Identify which cell holds the provided text, then report its [x, y] central coordinate. 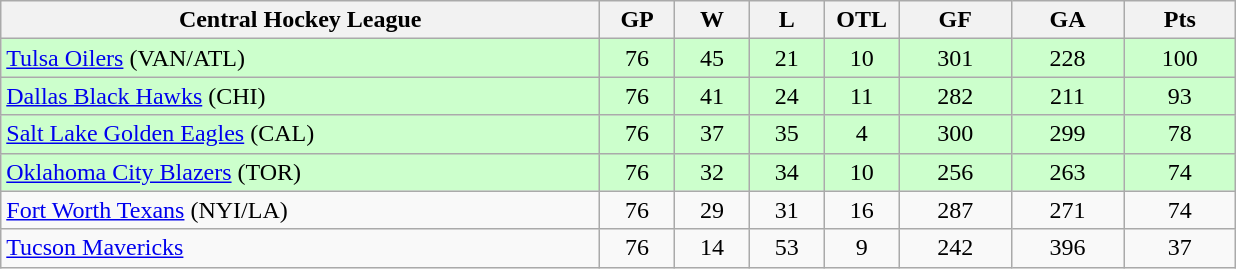
35 [786, 134]
271 [1067, 210]
301 [955, 58]
21 [786, 58]
Salt Lake Golden Eagles (CAL) [300, 134]
228 [1067, 58]
45 [712, 58]
100 [1180, 58]
W [712, 20]
OTL [862, 20]
9 [862, 248]
14 [712, 248]
41 [712, 96]
11 [862, 96]
31 [786, 210]
34 [786, 172]
Oklahoma City Blazers (TOR) [300, 172]
29 [712, 210]
4 [862, 134]
300 [955, 134]
16 [862, 210]
242 [955, 248]
GA [1067, 20]
78 [1180, 134]
211 [1067, 96]
Fort Worth Texans (NYI/LA) [300, 210]
282 [955, 96]
GF [955, 20]
263 [1067, 172]
396 [1067, 248]
GP [638, 20]
L [786, 20]
93 [1180, 96]
299 [1067, 134]
Central Hockey League [300, 20]
287 [955, 210]
Tucson Mavericks [300, 248]
Pts [1180, 20]
Tulsa Oilers (VAN/ATL) [300, 58]
53 [786, 248]
Dallas Black Hawks (CHI) [300, 96]
24 [786, 96]
256 [955, 172]
32 [712, 172]
